Pinpoint the cell where the given text exists, returning its (X, Y) midpoint coordinate. 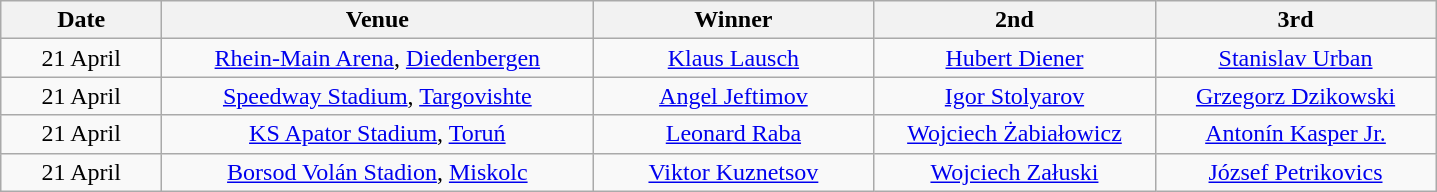
Wojciech Żabiałowicz (1014, 134)
3rd (1296, 20)
Venue (378, 20)
Antonín Kasper Jr. (1296, 134)
Angel Jeftimov (734, 96)
Igor Stolyarov (1014, 96)
Winner (734, 20)
KS Apator Stadium, Toruń (378, 134)
Stanislav Urban (1296, 58)
Grzegorz Dzikowski (1296, 96)
2nd (1014, 20)
Wojciech Załuski (1014, 172)
Speedway Stadium, Targovishte (378, 96)
Date (82, 20)
József Petrikovics (1296, 172)
Klaus Lausch (734, 58)
Borsod Volán Stadion, Miskolc (378, 172)
Leonard Raba (734, 134)
Rhein-Main Arena, Diedenbergen (378, 58)
Viktor Kuznetsov (734, 172)
Hubert Diener (1014, 58)
